Determine the [x, y] coordinate at the center of the cell enclosing the given text.  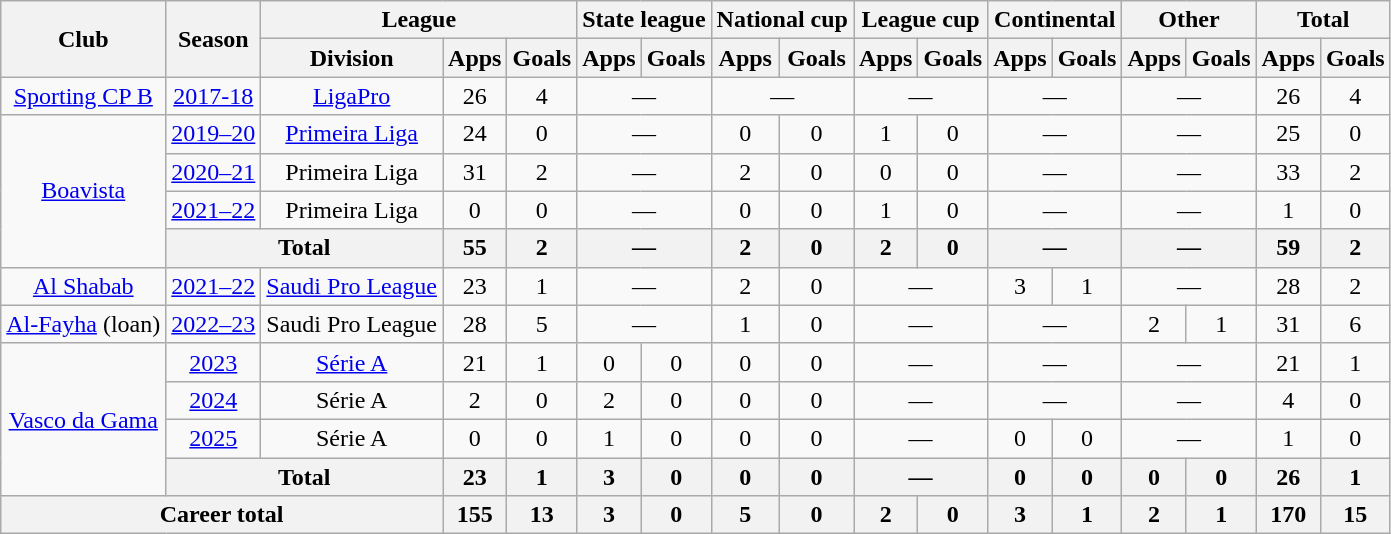
24 [475, 134]
2025 [214, 438]
2022–23 [214, 324]
Boavista [84, 191]
25 [1288, 134]
2020–21 [214, 172]
State league [644, 20]
Sporting CP B [84, 96]
Al-Fayha (loan) [84, 324]
55 [475, 248]
League cup [921, 20]
15 [1355, 515]
National cup [782, 20]
2023 [214, 362]
2024 [214, 400]
League [419, 20]
Al Shabab [84, 286]
2017-18 [214, 96]
13 [542, 515]
Other [1189, 20]
59 [1288, 248]
Club [84, 39]
Division [352, 58]
33 [1288, 172]
170 [1288, 515]
Continental [1055, 20]
155 [475, 515]
Vasco da Gama [84, 419]
Season [214, 39]
Career total [222, 515]
6 [1355, 324]
LigaPro [352, 96]
2019–20 [214, 134]
